Locate the cell with the specified text and output its (x, y) center coordinate. 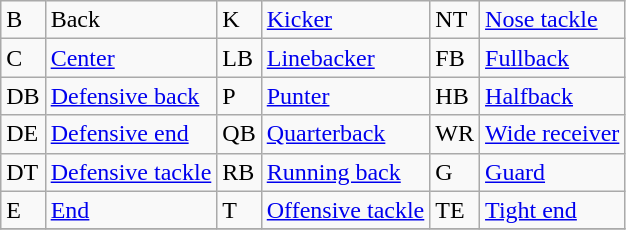
Running back (346, 172)
Fullback (552, 58)
Defensive end (131, 134)
Punter (346, 96)
Halfback (552, 96)
T (239, 210)
C (23, 58)
Center (131, 58)
DB (23, 96)
QB (239, 134)
Quarterback (346, 134)
E (23, 210)
DE (23, 134)
LB (239, 58)
K (239, 20)
Nose tackle (552, 20)
Back (131, 20)
RB (239, 172)
Defensive back (131, 96)
Tight end (552, 210)
HB (455, 96)
P (239, 96)
DT (23, 172)
TE (455, 210)
G (455, 172)
Defensive tackle (131, 172)
Linebacker (346, 58)
NT (455, 20)
Kicker (346, 20)
FB (455, 58)
B (23, 20)
End (131, 210)
Wide receiver (552, 134)
WR (455, 134)
Guard (552, 172)
Offensive tackle (346, 210)
